Identify which cell holds the provided text, then report its (X, Y) central coordinate. 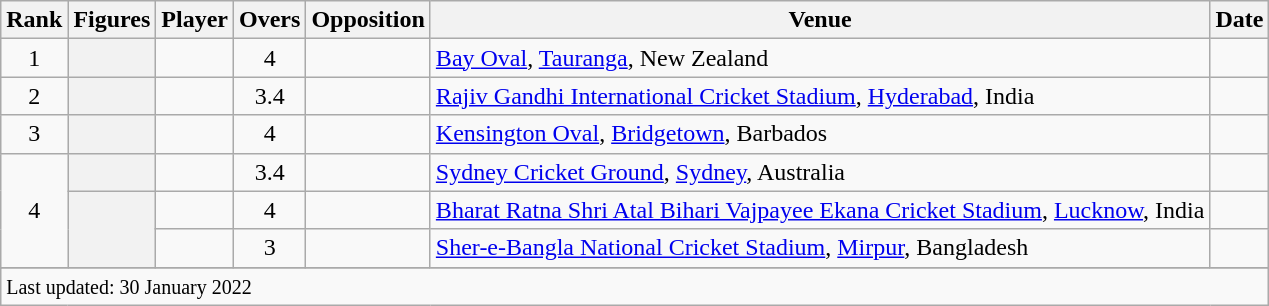
Overs (270, 20)
Bay Oval, Tauranga, New Zealand (820, 58)
Rajiv Gandhi International Cricket Stadium, Hyderabad, India (820, 96)
Opposition (368, 20)
Rank (34, 20)
1 (34, 58)
Last updated: 30 January 2022 (635, 286)
Sydney Cricket Ground, Sydney, Australia (820, 172)
Venue (820, 20)
2 (34, 96)
Bharat Ratna Shri Atal Bihari Vajpayee Ekana Cricket Stadium, Lucknow, India (820, 210)
Sher-e-Bangla National Cricket Stadium, Mirpur, Bangladesh (820, 248)
Kensington Oval, Bridgetown, Barbados (820, 134)
Figures (112, 20)
Date (1240, 20)
Player (195, 20)
